Provide the (X, Y) coordinate of the cell's center where the given text is located.  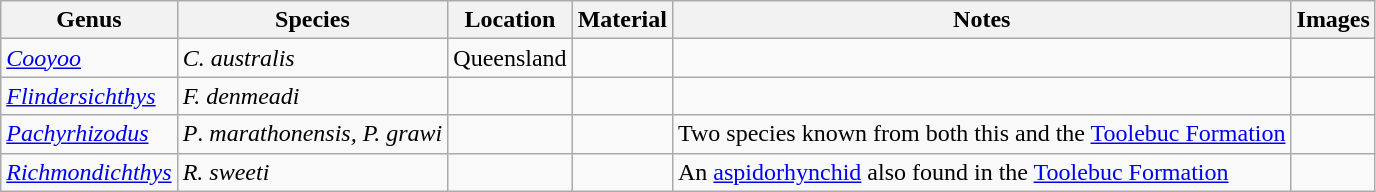
Flindersichthys (89, 96)
R. sweeti (312, 172)
Species (312, 20)
Cooyoo (89, 58)
P. marathonensis, P. grawi (312, 134)
Queensland (510, 58)
C. australis (312, 58)
Genus (89, 20)
Pachyrhizodus (89, 134)
Images (1333, 20)
Two species known from both this and the Toolebuc Formation (982, 134)
Notes (982, 20)
Location (510, 20)
An aspidorhynchid also found in the Toolebuc Formation (982, 172)
F. denmeadi (312, 96)
Material (622, 20)
Richmondichthys (89, 172)
